Scan for the cell matching the given text and deliver its [x, y] coordinate at center. 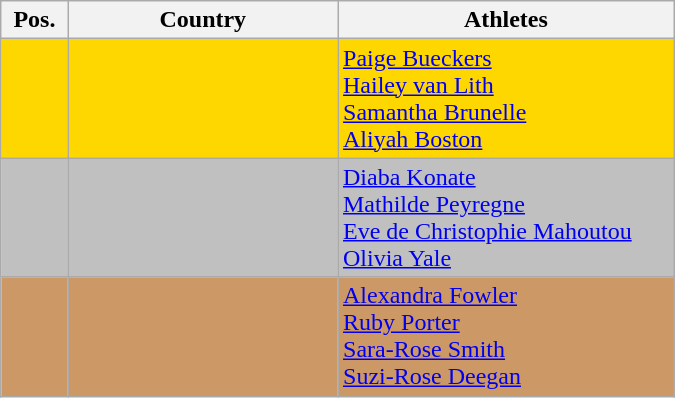
Alexandra FowlerRuby PorterSara-Rose SmithSuzi-Rose Deegan [506, 336]
Pos. [34, 20]
Athletes [506, 20]
Diaba KonateMathilde PeyregneEve de Christophie MahoutouOlivia Yale [506, 218]
Paige BueckersHailey van LithSamantha BrunelleAliyah Boston [506, 98]
Country [202, 20]
